Scan for the cell matching the given text and deliver its [x, y] coordinate at center. 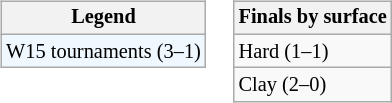
W15 tournaments (3–1) [103, 51]
Clay (2–0) [313, 85]
Legend [103, 18]
Hard (1–1) [313, 51]
Finals by surface [313, 18]
